For the text-containing cell, return its midpoint in (x, y) coordinate format. 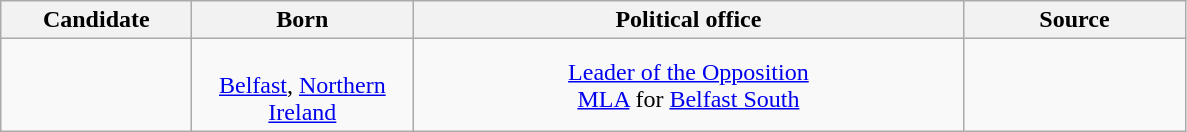
Belfast, Northern Ireland (302, 85)
Born (302, 20)
Political office (688, 20)
Leader of the Opposition MLA for Belfast South (688, 85)
Source (1074, 20)
Candidate (96, 20)
